Locate the cell with the specified text and output its [X, Y] center coordinate. 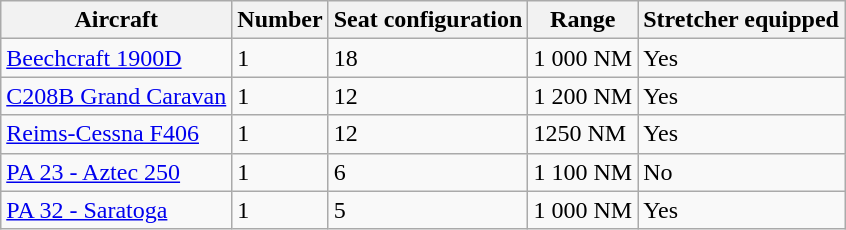
No [742, 172]
Range [583, 20]
18 [428, 58]
1 200 NM [583, 96]
6 [428, 172]
Beechcraft 1900D [116, 58]
Seat configuration [428, 20]
C208B Grand Caravan [116, 96]
Aircraft [116, 20]
PA 23 - Aztec 250 [116, 172]
Stretcher equipped [742, 20]
Number [280, 20]
1250 NM [583, 134]
5 [428, 210]
Reims-Cessna F406 [116, 134]
PA 32 - Saratoga [116, 210]
1 100 NM [583, 172]
